Locate the cell with the specified text and output its [X, Y] center coordinate. 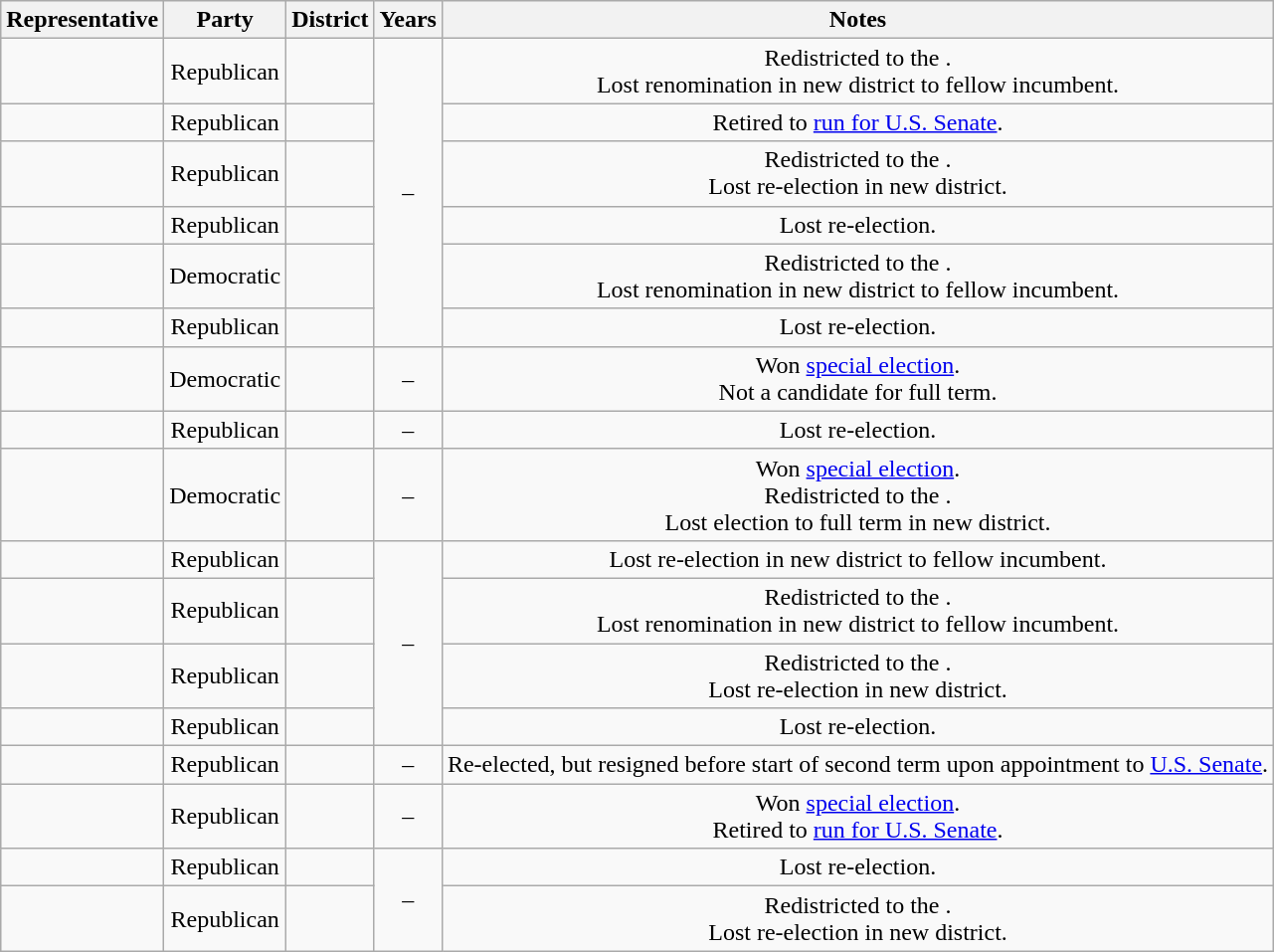
Won special election.Not a candidate for full term. [857, 378]
Lost re-election in new district to fellow incumbent. [857, 559]
Won special election.Redistricted to the .Lost election to full term in new district. [857, 494]
District [330, 20]
Re-elected, but resigned before start of second term upon appointment to U.S. Senate. [857, 765]
Won special election.Retired to run for U.S. Senate. [857, 816]
Retired to run for U.S. Senate. [857, 122]
Years [408, 20]
Party [225, 20]
Notes [857, 20]
Representative [83, 20]
